Detect which cell encompasses the target text, then output its (X, Y) center coordinate. 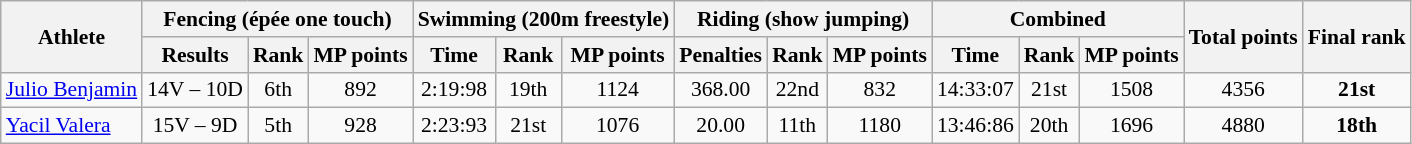
Penalties (720, 55)
19th (528, 90)
2:23:93 (454, 126)
14V – 10D (195, 90)
11th (798, 126)
368.00 (720, 90)
1124 (618, 90)
2:19:98 (454, 90)
832 (880, 90)
13:46:86 (976, 126)
22nd (798, 90)
1076 (618, 126)
Results (195, 55)
20.00 (720, 126)
1180 (880, 126)
14:33:07 (976, 90)
Final rank (1357, 36)
5th (278, 126)
1508 (1131, 90)
6th (278, 90)
Combined (1058, 19)
Riding (show jumping) (803, 19)
20th (1050, 126)
18th (1357, 126)
Yacil Valera (72, 126)
928 (360, 126)
Total points (1244, 36)
Julio Benjamin (72, 90)
Fencing (épée one touch) (278, 19)
15V – 9D (195, 126)
4356 (1244, 90)
Athlete (72, 36)
1696 (1131, 126)
4880 (1244, 126)
892 (360, 90)
Swimming (200m freestyle) (544, 19)
